Return the (X, Y) coordinate for the center point of the cell that contains the specified text.  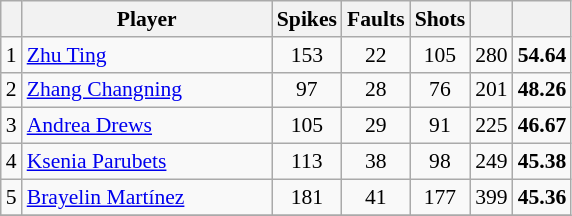
Shots (440, 19)
Zhang Changning (147, 90)
399 (492, 197)
113 (307, 162)
91 (440, 126)
177 (440, 197)
76 (440, 90)
Player (147, 19)
48.26 (542, 90)
153 (307, 55)
97 (307, 90)
4 (12, 162)
1 (12, 55)
2 (12, 90)
Ksenia Parubets (147, 162)
Spikes (307, 19)
29 (376, 126)
249 (492, 162)
280 (492, 55)
Brayelin Martínez (147, 197)
181 (307, 197)
38 (376, 162)
Andrea Drews (147, 126)
Faults (376, 19)
41 (376, 197)
201 (492, 90)
225 (492, 126)
Zhu Ting (147, 55)
5 (12, 197)
45.38 (542, 162)
54.64 (542, 55)
28 (376, 90)
46.67 (542, 126)
3 (12, 126)
45.36 (542, 197)
98 (440, 162)
22 (376, 55)
